Locate the cell with the specified text and output its [x, y] center coordinate. 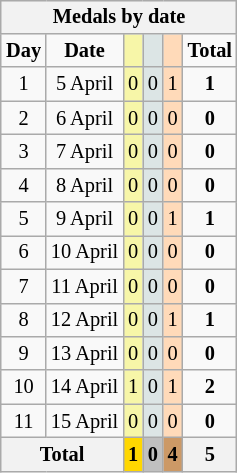
6 April [84, 118]
10 April [84, 253]
5 April [84, 84]
6 [24, 253]
11 April [84, 286]
8 April [84, 185]
Date [84, 51]
12 April [84, 320]
8 [24, 320]
13 April [84, 354]
7 [24, 286]
9 April [84, 219]
11 [24, 421]
3 [24, 152]
7 April [84, 152]
10 [24, 387]
Day [24, 51]
9 [24, 354]
15 April [84, 421]
Medals by date [119, 17]
14 April [84, 387]
